Pinpoint the cell where the given text exists, returning its (X, Y) midpoint coordinate. 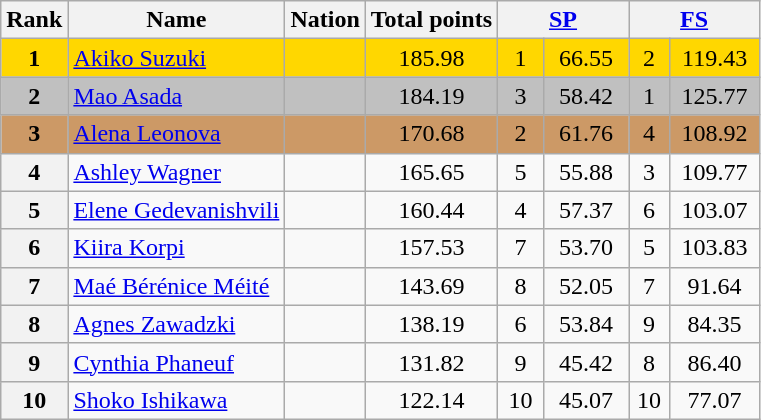
52.05 (586, 286)
84.35 (715, 324)
122.14 (431, 400)
125.77 (715, 96)
Ashley Wagner (176, 172)
131.82 (431, 362)
45.07 (586, 400)
Name (176, 20)
SP (564, 20)
157.53 (431, 248)
77.07 (715, 400)
Cynthia Phaneuf (176, 362)
86.40 (715, 362)
58.42 (586, 96)
Shoko Ishikawa (176, 400)
185.98 (431, 58)
Mao Asada (176, 96)
53.84 (586, 324)
Kiira Korpi (176, 248)
Nation (325, 20)
57.37 (586, 210)
108.92 (715, 134)
Maé Bérénice Méité (176, 286)
170.68 (431, 134)
Alena Leonova (176, 134)
45.42 (586, 362)
160.44 (431, 210)
61.76 (586, 134)
Elene Gedevanishvili (176, 210)
Total points (431, 20)
109.77 (715, 172)
Akiko Suzuki (176, 58)
53.70 (586, 248)
143.69 (431, 286)
66.55 (586, 58)
103.07 (715, 210)
55.88 (586, 172)
91.64 (715, 286)
119.43 (715, 58)
FS (694, 20)
184.19 (431, 96)
Agnes Zawadzki (176, 324)
165.65 (431, 172)
138.19 (431, 324)
Rank (34, 20)
103.83 (715, 248)
